From the cell containing the given text, extract its center point as [X, Y] coordinate. 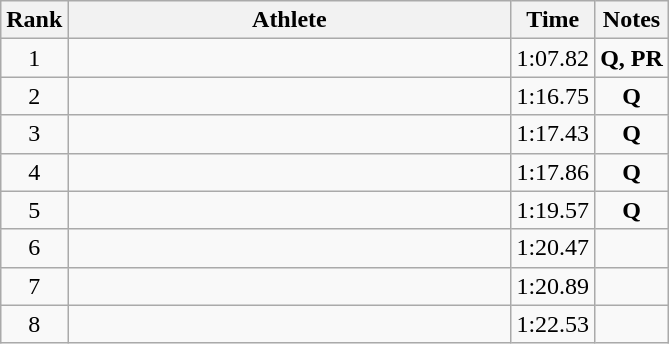
1:17.43 [553, 134]
1:19.57 [553, 210]
6 [34, 248]
7 [34, 286]
1:16.75 [553, 96]
Rank [34, 20]
Athlete [290, 20]
Q, PR [632, 58]
1:17.86 [553, 172]
Time [553, 20]
3 [34, 134]
1:20.47 [553, 248]
1:22.53 [553, 324]
1:07.82 [553, 58]
1 [34, 58]
8 [34, 324]
5 [34, 210]
1:20.89 [553, 286]
Notes [632, 20]
2 [34, 96]
4 [34, 172]
